Scan for the cell matching the given text and deliver its [x, y] coordinate at center. 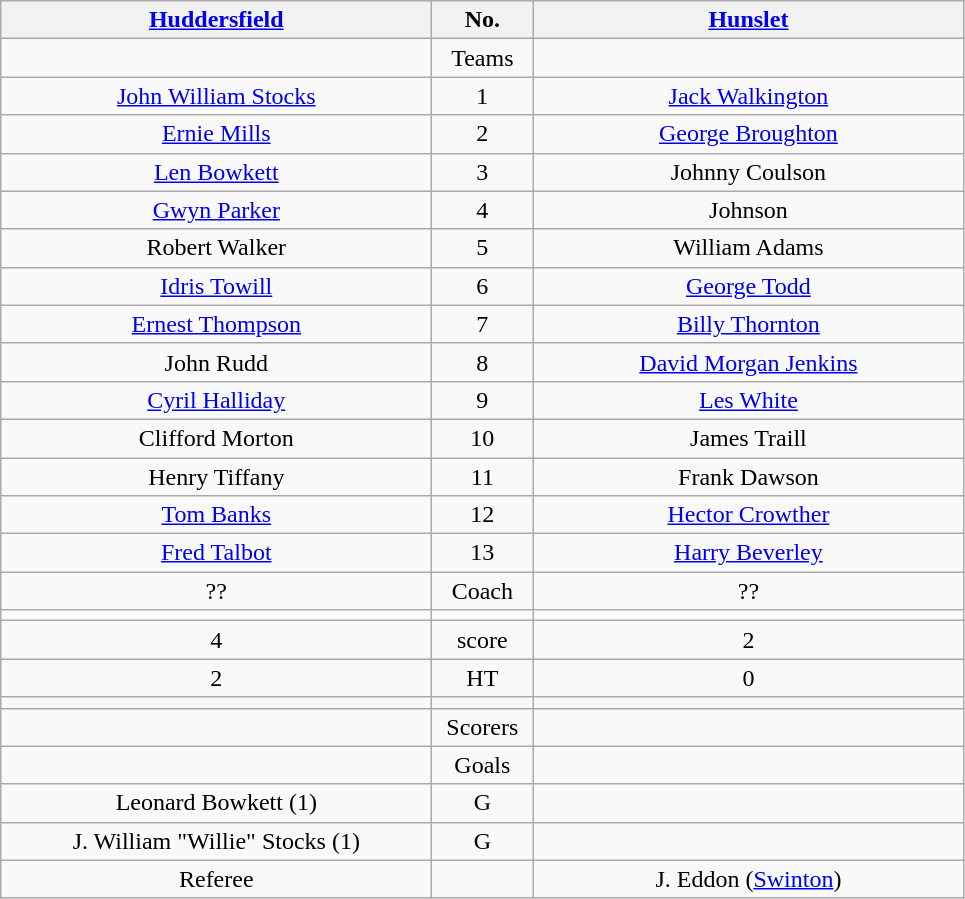
Teams [482, 58]
Johnson [748, 210]
HT [482, 678]
score [482, 640]
Johnny Coulson [748, 172]
Hunslet [748, 20]
Idris Towill [216, 286]
Cyril Halliday [216, 400]
0 [748, 678]
Les White [748, 400]
5 [482, 248]
William Adams [748, 248]
David Morgan Jenkins [748, 362]
J. William "Willie" Stocks (1) [216, 841]
Huddersfield [216, 20]
Referee [216, 879]
1 [482, 96]
9 [482, 400]
Ernie Mills [216, 134]
Fred Talbot [216, 553]
Harry Beverley [748, 553]
Tom Banks [216, 515]
Gwyn Parker [216, 210]
Ernest Thompson [216, 324]
Len Bowkett [216, 172]
Scorers [482, 727]
John Rudd [216, 362]
J. Eddon (Swinton) [748, 879]
7 [482, 324]
James Traill [748, 438]
12 [482, 515]
George Todd [748, 286]
13 [482, 553]
11 [482, 477]
Goals [482, 765]
John William Stocks [216, 96]
Leonard Bowkett (1) [216, 803]
George Broughton [748, 134]
Billy Thornton [748, 324]
6 [482, 286]
Hector Crowther [748, 515]
Coach [482, 591]
10 [482, 438]
Henry Tiffany [216, 477]
No. [482, 20]
Jack Walkington [748, 96]
Clifford Morton [216, 438]
3 [482, 172]
8 [482, 362]
Frank Dawson [748, 477]
Robert Walker [216, 248]
